Search for the cell housing the specified text and yield its [x, y] center coordinate. 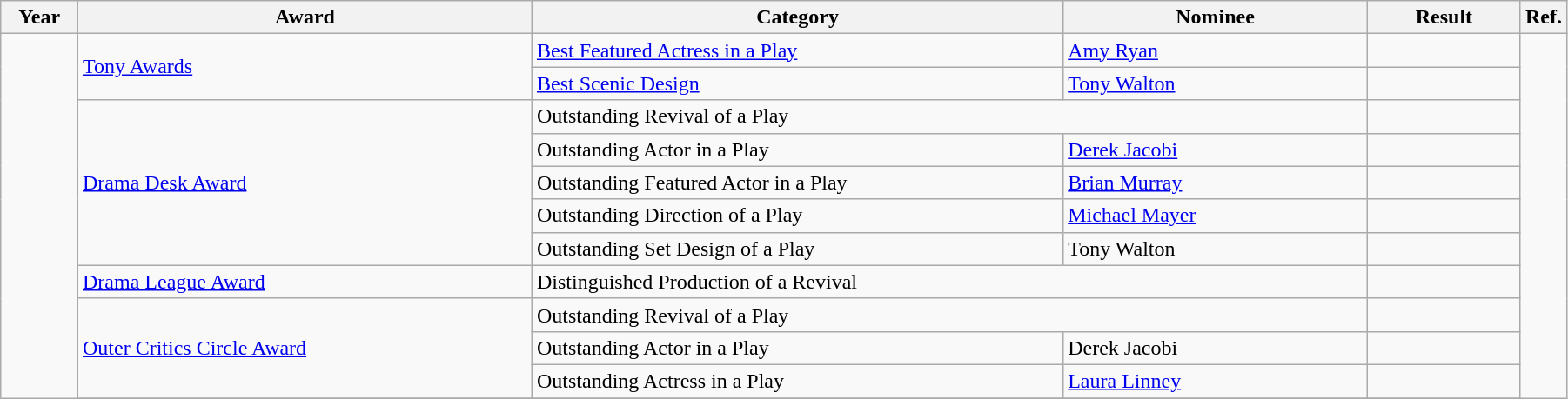
Distinguished Production of a Revival [949, 282]
Laura Linney [1216, 381]
Nominee [1216, 17]
Drama League Award [305, 282]
Outstanding Set Design of a Play [797, 249]
Category [797, 17]
Michael Mayer [1216, 216]
Best Featured Actress in a Play [797, 50]
Outstanding Featured Actor in a Play [797, 183]
Year [40, 17]
Ref. [1544, 17]
Brian Murray [1216, 183]
Result [1444, 17]
Outstanding Actress in a Play [797, 381]
Tony Awards [305, 67]
Best Scenic Design [797, 83]
Amy Ryan [1216, 50]
Outer Critics Circle Award [305, 348]
Drama Desk Award [305, 183]
Award [305, 17]
Outstanding Direction of a Play [797, 216]
